Output the [X, Y] coordinate of the center of the cell containing the given text.  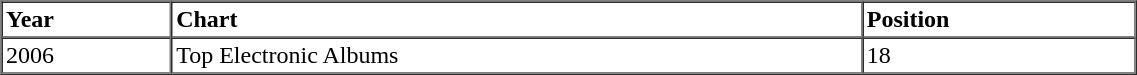
Position [999, 20]
18 [999, 56]
Year [87, 20]
Top Electronic Albums [518, 56]
Chart [518, 20]
2006 [87, 56]
